Extract the [X, Y] coordinate from the center of the cell holding the provided text.  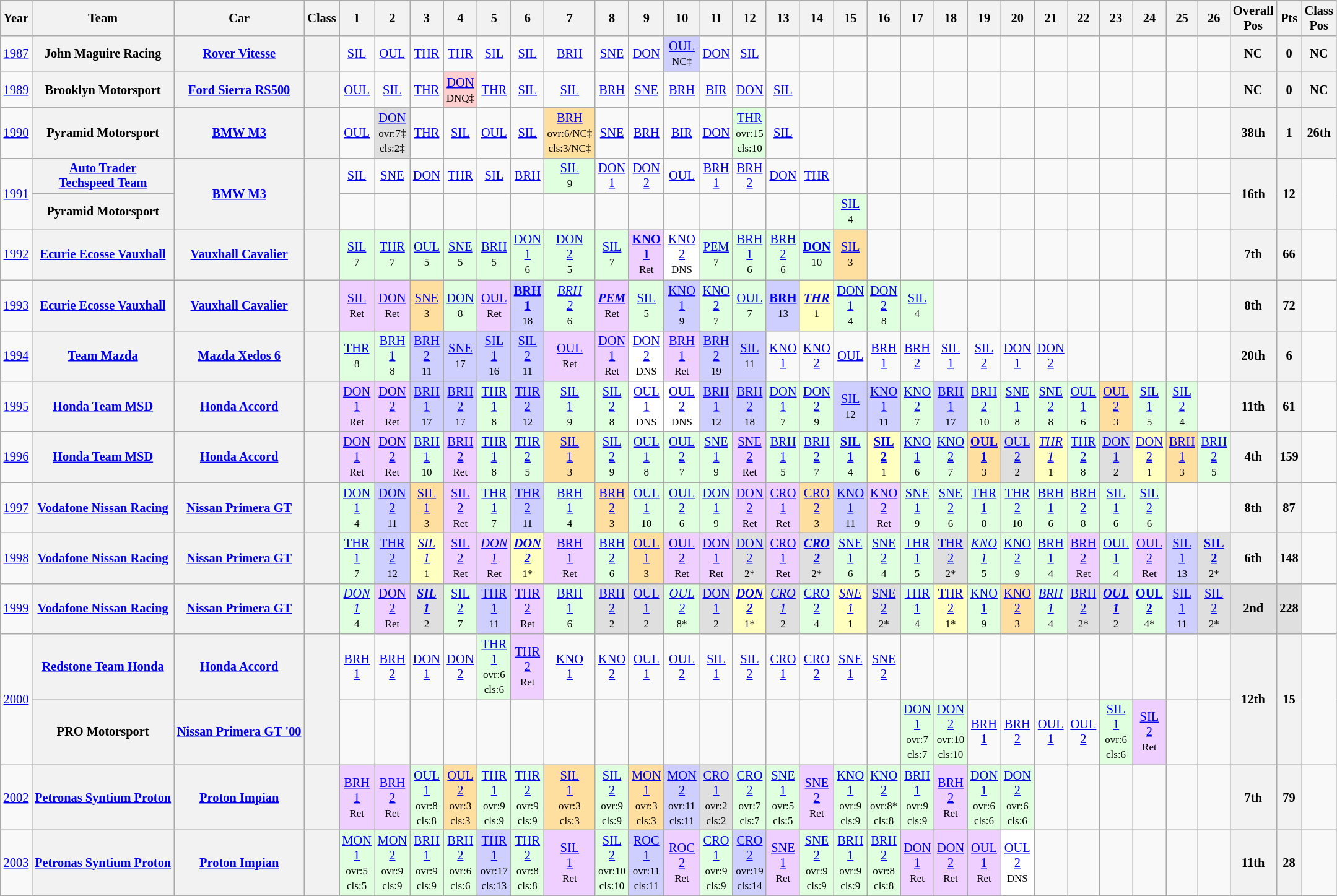
79 [1289, 798]
SIL1ovr:6cls:6 [1116, 732]
8 [612, 18]
KNO2Ret [884, 508]
CRO12 [783, 609]
1998 [16, 558]
SNE28 [1051, 406]
23 [1116, 18]
BRHovr:6/NC‡cls:3/NC‡ [570, 133]
SNE2ovr:9cls:9 [816, 863]
MON1ovr:3cls:3 [647, 798]
CRO2 [816, 667]
SNE2 [884, 667]
16th [1253, 193]
PEM7 [716, 254]
KNO16 [917, 457]
6th [1253, 558]
OUL1ovr:8cls:8 [427, 798]
DON2ovr:6cls:6 [1017, 798]
THR8 [357, 356]
1987 [16, 54]
OUL16 [1084, 406]
CRO1ovr:2cls:2 [716, 798]
DONovr:7‡cls:2‡ [393, 133]
Class [321, 18]
SIL15 [1149, 406]
BRH210 [984, 406]
DON10 [816, 254]
KNO29 [1017, 558]
THR1 [816, 305]
MON1ovr:5cls:5 [357, 863]
MON2ovr:9cls:9 [393, 863]
OUL18 [647, 457]
1995 [16, 406]
THR7 [393, 254]
DON25 [570, 254]
OUL27 [681, 457]
SNE1 [850, 667]
13 [783, 18]
BRH2ovr:8cls:8 [884, 863]
THR28 [1084, 457]
OUL23 [1116, 406]
5 [494, 18]
OUL110 [647, 508]
4 [461, 18]
38th [1253, 133]
18 [951, 18]
CRO2ovr:7cls:7 [749, 798]
Team Mazda [103, 356]
SNE1ovr:5cls:5 [783, 798]
DON1ovr:6cls:6 [984, 798]
Car [239, 18]
THR1ovr:6cls:6 [494, 667]
KNO1Ret [647, 254]
THR2ovr:8cls:8 [528, 863]
12th [1253, 700]
BRH110 [427, 457]
72 [1289, 305]
24 [1149, 18]
MON2ovr:11cls:11 [681, 798]
SIL2ovr:9cls:9 [612, 798]
66 [1289, 254]
SIL14 [850, 457]
SNE17 [461, 356]
SILRet [357, 305]
ROC2Ret [681, 863]
26 [1214, 18]
1989 [16, 90]
KNO2DNS [681, 254]
BRH15 [783, 457]
John Maguire Racing [103, 54]
BRH2ovr:6cls:6 [461, 863]
KNO15 [984, 558]
SNE16 [850, 558]
THR2ovr:9cls:9 [528, 798]
DON1ovr:7cls:7 [917, 732]
PRO Motorsport [103, 732]
SNE18 [1017, 406]
1997 [16, 508]
7 [570, 18]
17 [917, 18]
CRO1ovr:9cls:9 [716, 863]
SIL27 [461, 609]
2003 [16, 863]
2002 [16, 798]
9 [647, 18]
OUL14 [1116, 558]
OULNC‡ [681, 54]
OUL26 [681, 508]
SIL5 [647, 305]
DON28 [884, 305]
11 [716, 18]
BRH22* [1084, 609]
SIL26 [1149, 508]
THR14 [917, 609]
THR22* [951, 558]
Ford Sierra RS500 [239, 90]
THR21* [951, 609]
BRH217 [461, 406]
THR15 [917, 558]
SIL28 [612, 406]
OverallPos [1253, 18]
THR1ovr:9cls:9 [494, 798]
CRO22* [816, 558]
25 [1182, 18]
Year [16, 18]
2 [393, 18]
THR25 [528, 457]
DON29 [816, 406]
DONRet [393, 305]
BRH22 [612, 609]
DON2DNS [647, 356]
SIL21 [884, 457]
10 [681, 18]
BRH23 [612, 508]
14 [816, 18]
SIL29 [612, 457]
SIL113 [1182, 558]
21 [1051, 18]
Brooklyn Motorsport [103, 90]
DON21 [1149, 457]
KNO1ovr:9cls:9 [850, 798]
1996 [16, 457]
SIL16 [1116, 508]
CRO2ovr:19cls:14 [749, 863]
3 [427, 18]
OUL2ovr:3cls:3 [461, 798]
26th [1319, 133]
OUL28* [681, 609]
DON16 [528, 254]
PEMRet [612, 305]
1992 [16, 254]
CRO24 [816, 609]
ClassPos [1319, 18]
Team [103, 18]
BRH28 [1084, 508]
DON22* [749, 558]
BRH219 [716, 356]
20th [1253, 356]
DON2ovr:10cls:10 [951, 732]
SIL3 [850, 254]
2000 [16, 700]
SIL19 [570, 406]
SNE5 [461, 254]
2nd [1253, 609]
SNE11 [850, 609]
OUL7 [749, 305]
KNO2ovr:8*cls:8 [884, 798]
1999 [16, 609]
BRH211 [427, 356]
DON8 [461, 305]
SNE26 [951, 508]
DON211 [393, 508]
SNE3 [427, 305]
SIL9 [570, 176]
BRH118 [528, 305]
Redstone Team Honda [103, 667]
1991 [16, 193]
THR1ovr:17cls:13 [494, 863]
DONDNQ‡ [461, 90]
1993 [16, 305]
THR111 [494, 609]
OUL24* [1149, 609]
OUL1DNS [647, 406]
87 [1289, 508]
KNO23 [1017, 609]
159 [1289, 457]
SNE24 [884, 558]
THR210 [1017, 508]
SNE1Ret [783, 863]
SIL1Ret [570, 863]
Auto TraderTechspeed Team [103, 176]
OUL5 [427, 254]
OUL22 [1017, 457]
SIL2ovr:10cls:10 [612, 863]
THRovr:15cls:10 [749, 133]
SIL211 [528, 356]
SIL24 [1182, 406]
THR11 [1051, 457]
19 [984, 18]
SIL111 [1182, 609]
BRH27 [816, 457]
BRH25 [1214, 457]
28 [1289, 863]
Nissan Primera GT '00 [239, 732]
SIL116 [494, 356]
OUL1Ret [984, 863]
1994 [16, 356]
ROC1ovr:11cls:11 [647, 863]
DON17 [783, 406]
20 [1017, 18]
22 [1084, 18]
THR211 [528, 508]
CRO23 [816, 508]
SNE22* [884, 609]
DON19 [716, 508]
BRH5 [494, 254]
BRH18 [393, 356]
BRH112 [716, 406]
Mazda Xedos 6 [239, 356]
61 [1289, 406]
CRO1 [783, 667]
1990 [16, 133]
SIL1ovr:3cls:3 [570, 798]
4th [1253, 457]
BRH218 [749, 406]
148 [1289, 558]
228 [1289, 609]
Pts [1289, 18]
Rover Vitesse [239, 54]
16 [884, 18]
